Pinpoint the cell where the given text exists, returning its (x, y) midpoint coordinate. 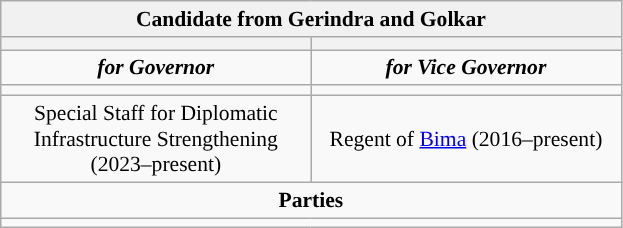
Special Staff for Diplomatic Infrastructure Strengthening (2023–present) (156, 140)
for Governor (156, 68)
Parties (311, 200)
Regent of Bima (2016–present) (466, 140)
Candidate from Gerindra and Golkar (311, 19)
for Vice Governor (466, 68)
